Determine the [x, y] coordinate at the center of the cell enclosing the given text.  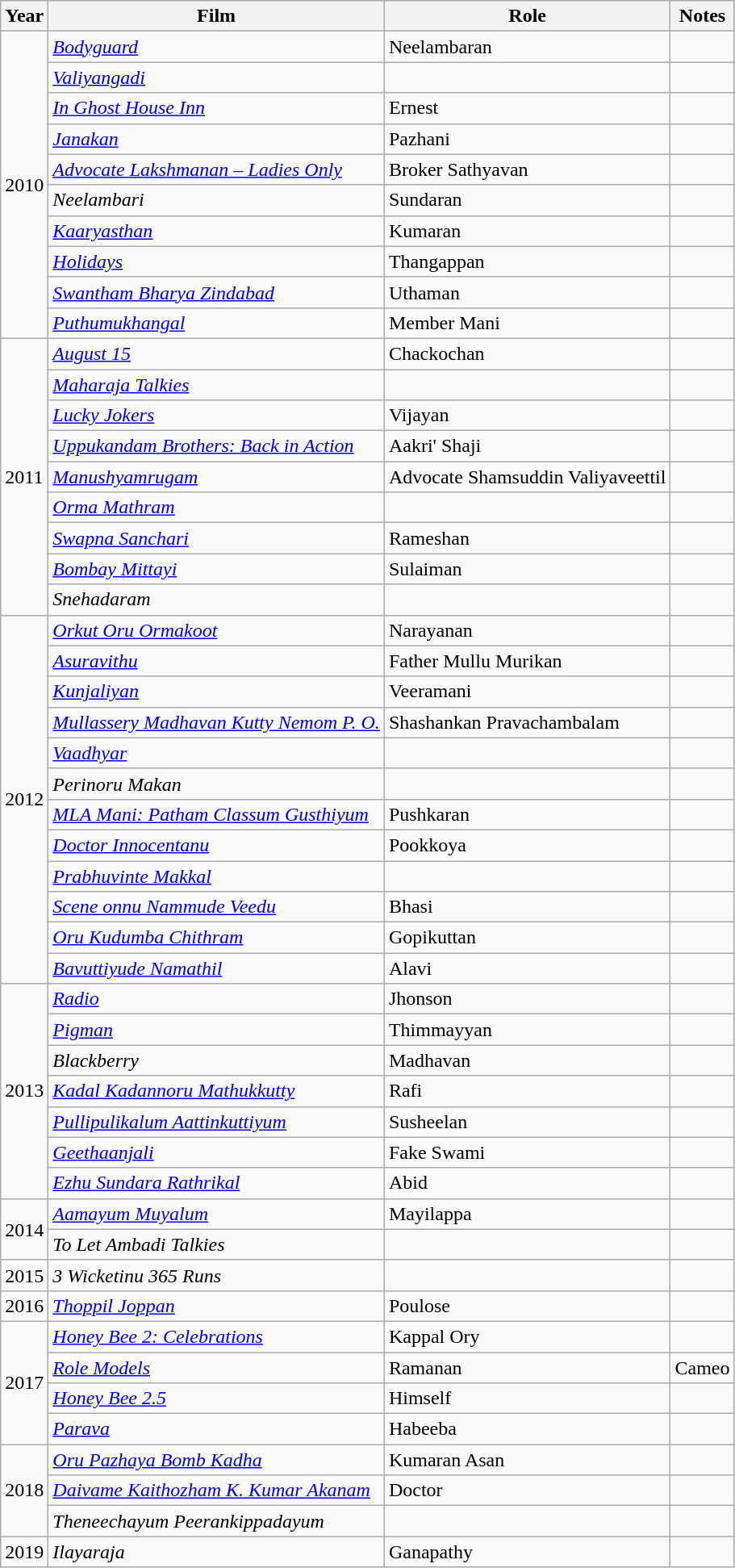
Thangappan [528, 261]
Oru Pazhaya Bomb Kadha [216, 1460]
2013 [24, 1091]
Kumaran [528, 231]
2019 [24, 1552]
Madhavan [528, 1060]
Daivame Kaithozham K. Kumar Akanam [216, 1491]
Snehadaram [216, 600]
2014 [24, 1229]
Manushyamrugam [216, 477]
Mayilappa [528, 1214]
Ernest [528, 108]
Jhonson [528, 999]
Kunjaliyan [216, 692]
Shashankan Pravachambalam [528, 722]
2010 [24, 186]
Uppukandam Brothers: Back in Action [216, 446]
Member Mani [528, 323]
Ganapathy [528, 1552]
Vaadhyar [216, 753]
Father Mullu Murikan [528, 661]
Veeramani [528, 692]
Oru Kudumba Chithram [216, 938]
Asuravithu [216, 661]
Cameo [702, 1368]
Doctor [528, 1491]
Honey Bee 2.5 [216, 1399]
2018 [24, 1491]
Broker Sathyavan [528, 169]
2017 [24, 1382]
Lucky Jokers [216, 416]
Aakri' Shaji [528, 446]
Puthumukhangal [216, 323]
Film [216, 16]
Aamayum Muyalum [216, 1214]
Pushkaran [528, 814]
Kaaryasthan [216, 231]
Advocate Shamsuddin Valiyaveettil [528, 477]
Theneechayum Peerankippadayum [216, 1521]
MLA Mani: Patham Classum Gusthiyum [216, 814]
2016 [24, 1306]
Kappal Ory [528, 1336]
2012 [24, 799]
Pullipulikalum Aattinkuttiyum [216, 1122]
Mullassery Madhavan Kutty Nemom P. O. [216, 722]
Year [24, 16]
Valiyangadi [216, 77]
Rafi [528, 1091]
Chackochan [528, 353]
Scene onnu Nammude Veedu [216, 907]
Abid [528, 1183]
Thoppil Joppan [216, 1306]
Uthaman [528, 292]
Orma Mathram [216, 508]
Perinoru Makan [216, 784]
Ramanan [528, 1368]
Bhasi [528, 907]
Parava [216, 1429]
Vijayan [528, 416]
In Ghost House Inn [216, 108]
Ezhu Sundara Rathrikal [216, 1183]
Sundaran [528, 200]
Pookkoya [528, 845]
Role Models [216, 1368]
Notes [702, 16]
Orkut Oru Ormakoot [216, 630]
Bombay Mittayi [216, 569]
Holidays [216, 261]
Swantham Bharya Zindabad [216, 292]
Swapna Sanchari [216, 538]
Thimmayyan [528, 1030]
Geethaanjali [216, 1152]
2011 [24, 476]
Pazhani [528, 139]
Alavi [528, 968]
Honey Bee 2: Celebrations [216, 1336]
Susheelan [528, 1122]
Doctor Innocentanu [216, 845]
Poulose [528, 1306]
To Let Ambadi Talkies [216, 1244]
August 15 [216, 353]
Blackberry [216, 1060]
Role [528, 16]
Narayanan [528, 630]
Himself [528, 1399]
Gopikuttan [528, 938]
Neelambari [216, 200]
Bavuttiyude Namathil [216, 968]
Kadal Kadannoru Mathukkutty [216, 1091]
Radio [216, 999]
3 Wicketinu 365 Runs [216, 1275]
Sulaiman [528, 569]
Ilayaraja [216, 1552]
Rameshan [528, 538]
Fake Swami [528, 1152]
Pigman [216, 1030]
Maharaja Talkies [216, 385]
Advocate Lakshmanan – Ladies Only [216, 169]
Prabhuvinte Makkal [216, 876]
Habeeba [528, 1429]
Janakan [216, 139]
Kumaran Asan [528, 1460]
Neelambaran [528, 47]
Bodyguard [216, 47]
2015 [24, 1275]
